Capture the cell that displays the provided text and extract its [x, y] central coordinate. 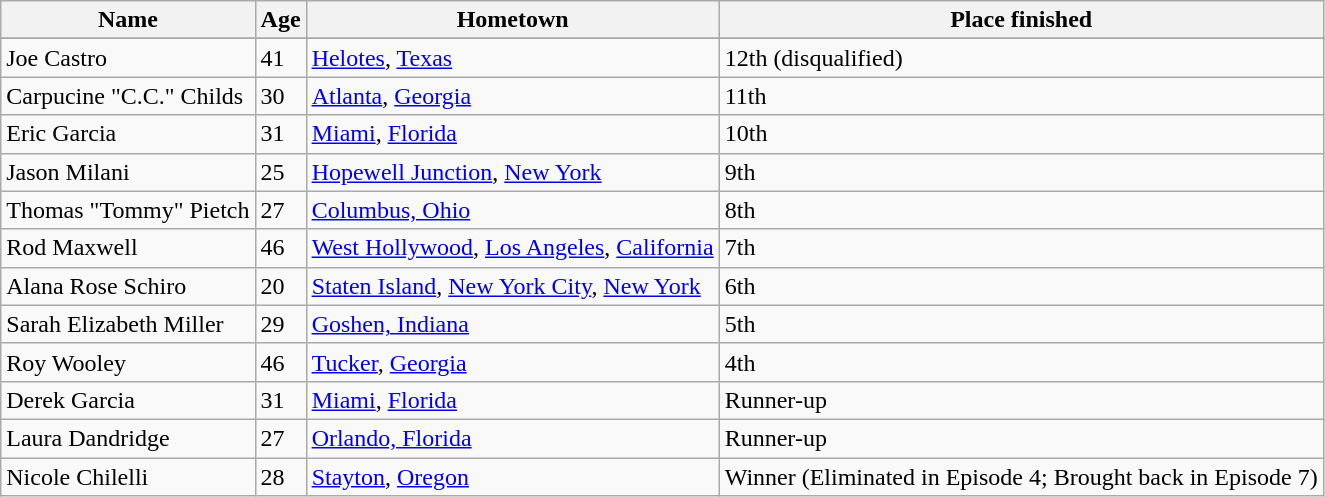
West Hollywood, Los Angeles, California [512, 248]
Orlando, Florida [512, 438]
Name [128, 20]
Jason Milani [128, 172]
Derek Garcia [128, 400]
41 [280, 58]
Laura Dandridge [128, 438]
Sarah Elizabeth Miller [128, 324]
Nicole Chilelli [128, 477]
Goshen, Indiana [512, 324]
Winner (Eliminated in Episode 4; Brought back in Episode 7) [1021, 477]
11th [1021, 96]
4th [1021, 362]
Roy Wooley [128, 362]
6th [1021, 286]
20 [280, 286]
Staten Island, New York City, New York [512, 286]
29 [280, 324]
Tucker, Georgia [512, 362]
Stayton, Oregon [512, 477]
Hometown [512, 20]
Helotes, Texas [512, 58]
Thomas "Tommy" Pietch [128, 210]
10th [1021, 134]
12th (disqualified) [1021, 58]
Hopewell Junction, New York [512, 172]
Atlanta, Georgia [512, 96]
9th [1021, 172]
28 [280, 477]
Rod Maxwell [128, 248]
Age [280, 20]
7th [1021, 248]
5th [1021, 324]
Joe Castro [128, 58]
Carpucine "C.C." Childs [128, 96]
Alana Rose Schiro [128, 286]
25 [280, 172]
8th [1021, 210]
Place finished [1021, 20]
Columbus, Ohio [512, 210]
30 [280, 96]
Eric Garcia [128, 134]
